For the text-containing cell, return its midpoint in (X, Y) coordinate format. 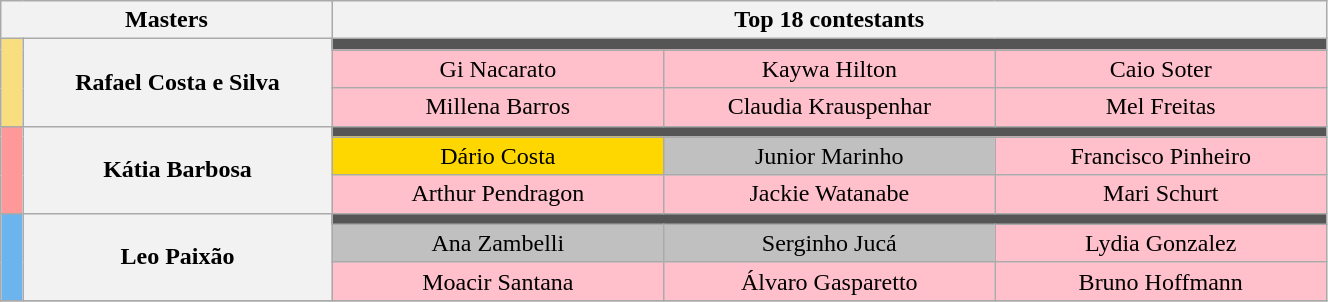
Millena Barros (498, 107)
Álvaro Gasparetto (830, 281)
Junior Marinho (830, 156)
Kaywa Hilton (830, 69)
Bruno Hoffmann (1160, 281)
Serginho Jucá (830, 243)
Claudia Krauspenhar (830, 107)
Leo Paixão (178, 256)
Caio Soter (1160, 69)
Jackie Watanabe (830, 194)
Lydia Gonzalez (1160, 243)
Moacir Santana (498, 281)
Top 18 contestants (829, 20)
Mel Freitas (1160, 107)
Masters (166, 20)
Ana Zambelli (498, 243)
Francisco Pinheiro (1160, 156)
Arthur Pendragon (498, 194)
Mari Schurt (1160, 194)
Kátia Barbosa (178, 170)
Gi Nacarato (498, 69)
Rafael Costa e Silva (178, 82)
Dário Costa (498, 156)
